Return [X, Y] of the center of cell containing provided text 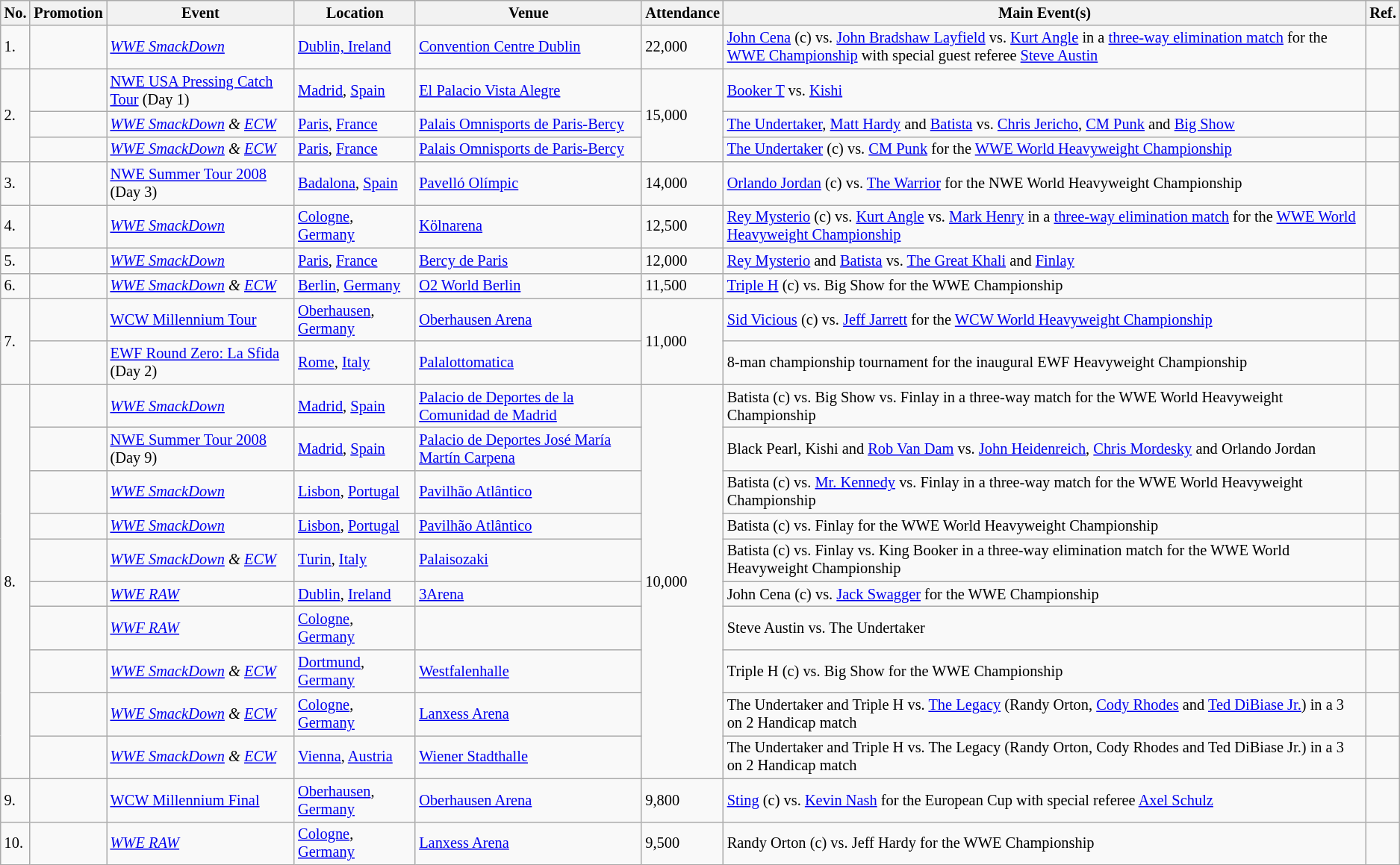
Rey Mysterio (c) vs. Kurt Angle vs. Mark Henry in a three-way elimination match for the WWE World Heavyweight Championship [1045, 226]
14,000 [682, 184]
Batista (c) vs. Finlay vs. King Booker in a three-way elimination match for the WWE World Heavyweight Championship [1045, 560]
NWE USA Pressing Catch Tour (Day 1) [201, 90]
Turin, Italy [355, 560]
22,000 [682, 47]
Location [355, 13]
WCW Millennium Tour [201, 319]
O2 World Berlin [529, 286]
9. [16, 800]
Ref. [1383, 13]
Promotion [68, 13]
John Cena (c) vs. Jack Swagger for the WWE Championship [1045, 594]
WWF RAW [201, 628]
Badalona, Spain [355, 184]
Convention Centre Dublin [529, 47]
Palalottomatica [529, 363]
Event [201, 13]
Kölnarena [529, 226]
No. [16, 13]
Batista (c) vs. Finlay for the WWE World Heavyweight Championship [1045, 526]
NWE Summer Tour 2008 (Day 9) [201, 449]
Vienna, Austria [355, 757]
3. [16, 184]
10,000 [682, 582]
El Palacio Vista Alegre [529, 90]
EWF Round Zero: La Sfida (Day 2) [201, 363]
10. [16, 843]
9,500 [682, 843]
Main Event(s) [1045, 13]
WCW Millennium Final [201, 800]
Bercy de Paris [529, 260]
12,000 [682, 260]
4. [16, 226]
Westfalenhalle [529, 671]
7. [16, 340]
The Undertaker (c) vs. CM Punk for the WWE World Heavyweight Championship [1045, 149]
15,000 [682, 115]
9,800 [682, 800]
Rome, Italy [355, 363]
Batista (c) vs. Big Show vs. Finlay in a three-way match for the WWE World Heavyweight Championship [1045, 406]
Black Pearl, Kishi and Rob Van Dam vs. John Heidenreich, Chris Mordesky and Orlando Jordan [1045, 449]
3Arena [529, 594]
8-man championship tournament for the inaugural EWF Heavyweight Championship [1045, 363]
Palacio de Deportes José María Martín Carpena [529, 449]
2. [16, 115]
Batista (c) vs. Mr. Kennedy vs. Finlay in a three-way match for the WWE World Heavyweight Championship [1045, 492]
Palaisozaki [529, 560]
Orlando Jordan (c) vs. The Warrior for the NWE World Heavyweight Championship [1045, 184]
6. [16, 286]
Dortmund, Germany [355, 671]
Pavelló Olímpic [529, 184]
Venue [529, 13]
Sid Vicious (c) vs. Jeff Jarrett for the WCW World Heavyweight Championship [1045, 319]
11,500 [682, 286]
Steve Austin vs. The Undertaker [1045, 628]
11,000 [682, 340]
The Undertaker, Matt Hardy and Batista vs. Chris Jericho, CM Punk and Big Show [1045, 124]
Attendance [682, 13]
1. [16, 47]
12,500 [682, 226]
5. [16, 260]
Wiener Stadthalle [529, 757]
Booker T vs. Kishi [1045, 90]
Randy Orton (c) vs. Jeff Hardy for the WWE Championship [1045, 843]
Berlin, Germany [355, 286]
NWE Summer Tour 2008 (Day 3) [201, 184]
Rey Mysterio and Batista vs. The Great Khali and Finlay [1045, 260]
Palacio de Deportes de la Comunidad de Madrid [529, 406]
Sting (c) vs. Kevin Nash for the European Cup with special referee Axel Schulz [1045, 800]
8. [16, 582]
